Return [x, y] of the center of cell containing provided text 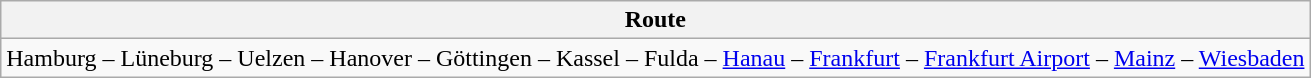
Hamburg – Lüneburg – Uelzen – Hanover – Göttingen – Kassel – Fulda – Hanau – Frankfurt – Frankfurt Airport – Mainz – Wiesbaden [656, 58]
Route [656, 20]
